Detect which cell encompasses the target text, then output its (X, Y) center coordinate. 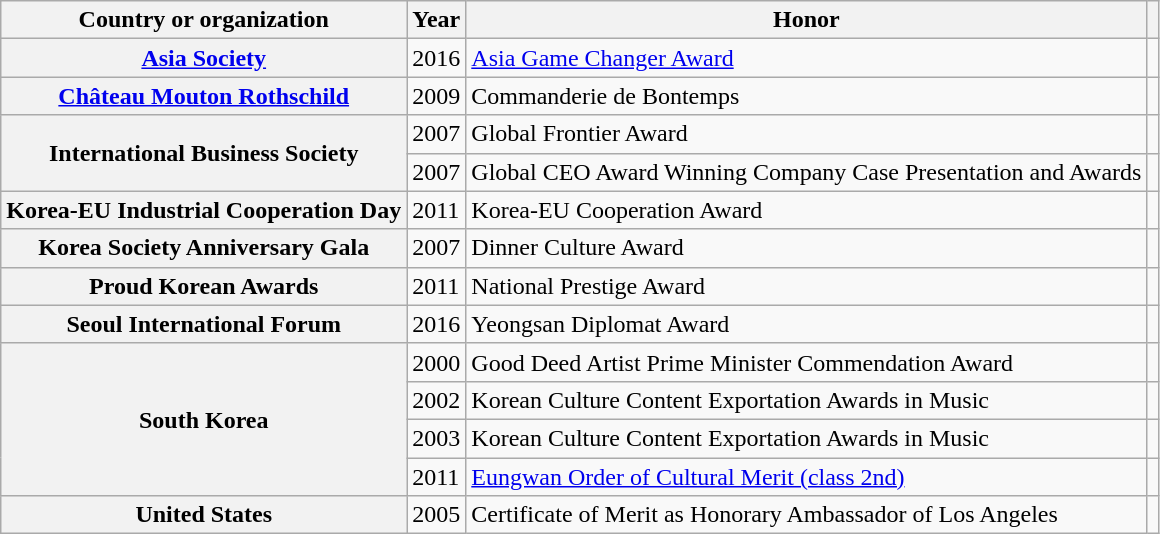
Eungwan Order of Cultural Merit (class 2nd) (806, 477)
Commanderie de Bontemps (806, 96)
Good Deed Artist Prime Minister Commendation Award (806, 362)
2005 (436, 515)
International Business Society (204, 153)
Asia Society (204, 58)
Korea-EU Cooperation Award (806, 210)
Seoul International Forum (204, 324)
National Prestige Award (806, 286)
Year (436, 20)
South Korea (204, 419)
Château Mouton Rothschild (204, 96)
Yeongsan Diplomat Award (806, 324)
Certificate of Merit as Honorary Ambassador of Los Angeles (806, 515)
Country or organization (204, 20)
Global Frontier Award (806, 134)
Korea-EU Industrial Cooperation Day (204, 210)
2009 (436, 96)
United States (204, 515)
Honor (806, 20)
Proud Korean Awards (204, 286)
Korea Society Anniversary Gala (204, 248)
Global CEO Award Winning Company Case Presentation and Awards (806, 172)
Dinner Culture Award (806, 248)
Asia Game Changer Award (806, 58)
2002 (436, 400)
2003 (436, 438)
2000 (436, 362)
